Locate the cell with the specified text and output its [x, y] center coordinate. 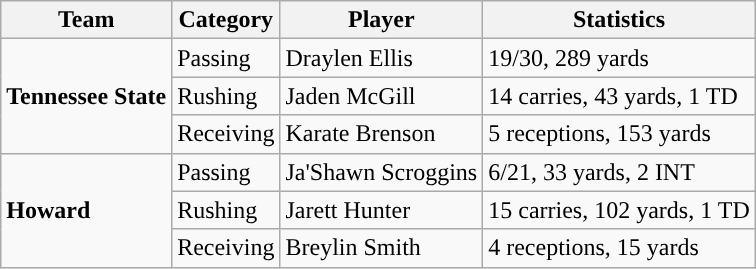
Player [382, 20]
Ja'Shawn Scroggins [382, 172]
4 receptions, 15 yards [620, 248]
Breylin Smith [382, 248]
5 receptions, 153 yards [620, 134]
Jarett Hunter [382, 210]
Category [226, 20]
Karate Brenson [382, 134]
Jaden McGill [382, 96]
14 carries, 43 yards, 1 TD [620, 96]
19/30, 289 yards [620, 58]
Howard [86, 210]
Statistics [620, 20]
Tennessee State [86, 96]
6/21, 33 yards, 2 INT [620, 172]
Draylen Ellis [382, 58]
Team [86, 20]
15 carries, 102 yards, 1 TD [620, 210]
